Capture the cell that displays the provided text and extract its (X, Y) central coordinate. 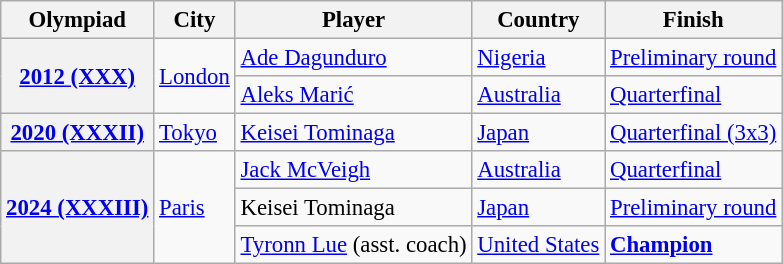
Ade Dagunduro (354, 58)
City (194, 20)
2024 (XXXIII) (78, 208)
Finish (694, 20)
Tyronn Lue (asst. coach) (354, 245)
Player (354, 20)
Aleks Marić (354, 95)
Jack McVeigh (354, 170)
Paris (194, 208)
London (194, 76)
Tokyo (194, 133)
Country (538, 20)
2020 (XXXII) (78, 133)
United States (538, 245)
Quarterfinal (3x3) (694, 133)
Champion (694, 245)
Nigeria (538, 58)
2012 (XXX) (78, 76)
Olympiad (78, 20)
